From the cell containing the given text, extract its center point as (X, Y) coordinate. 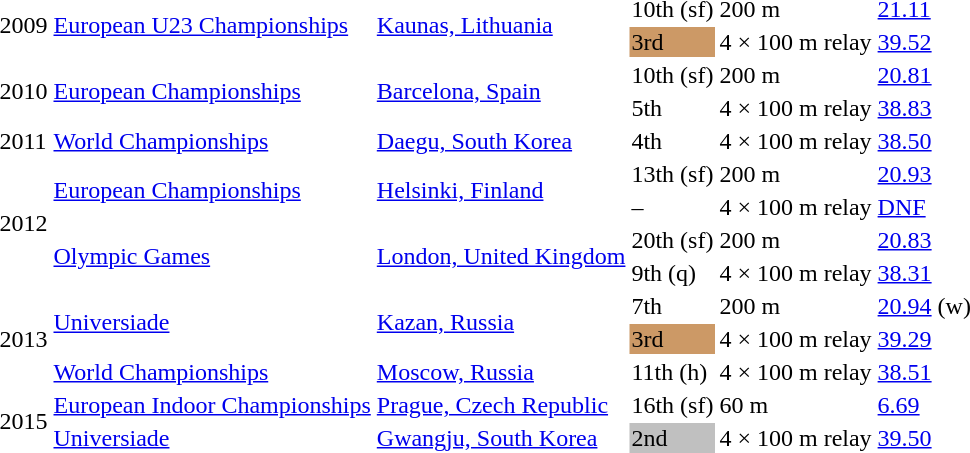
European Indoor Championships (212, 405)
9th (q) (672, 273)
Daegu, South Korea (501, 141)
Olympic Games (212, 256)
Prague, Czech Republic (501, 405)
16th (sf) (672, 405)
13th (sf) (672, 174)
Moscow, Russia (501, 372)
11th (h) (672, 372)
2nd (672, 438)
60 m (796, 405)
Barcelona, Spain (501, 92)
5th (672, 108)
7th (672, 306)
– (672, 207)
Gwangju, South Korea (501, 438)
10th (sf) (672, 75)
4th (672, 141)
London, United Kingdom (501, 256)
Kazan, Russia (501, 322)
20th (sf) (672, 240)
Helsinki, Finland (501, 190)
